Pinpoint the cell where the given text exists, returning its [x, y] midpoint coordinate. 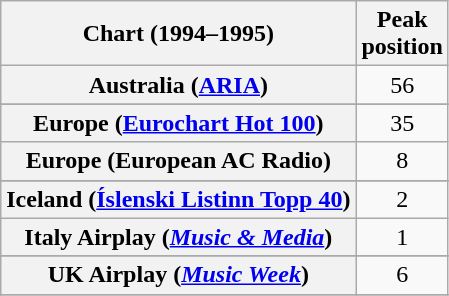
8 [402, 161]
56 [402, 85]
Europe (Eurochart Hot 100) [178, 123]
35 [402, 123]
6 [402, 275]
Peakposition [402, 34]
1 [402, 237]
Europe (European AC Radio) [178, 161]
Chart (1994–1995) [178, 34]
2 [402, 199]
Italy Airplay (Music & Media) [178, 237]
Iceland (Íslenski Listinn Topp 40) [178, 199]
UK Airplay (Music Week) [178, 275]
Australia (ARIA) [178, 85]
